Determine the (X, Y) coordinate at the center of the cell enclosing the given text.  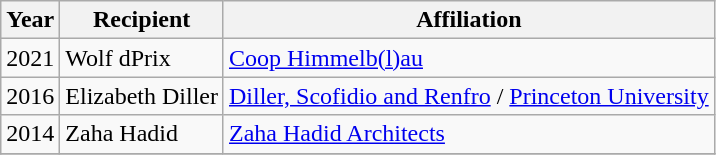
2014 (30, 134)
2016 (30, 96)
Affiliation (468, 20)
Recipient (142, 20)
Year (30, 20)
Zaha Hadid Architects (468, 134)
Coop Himmelb(l)au (468, 58)
Elizabeth Diller (142, 96)
2021 (30, 58)
Wolf dPrix (142, 58)
Zaha Hadid (142, 134)
Diller, Scofidio and Renfro / Princeton University (468, 96)
